Determine the (x, y) coordinate at the center of the cell enclosing the given text.  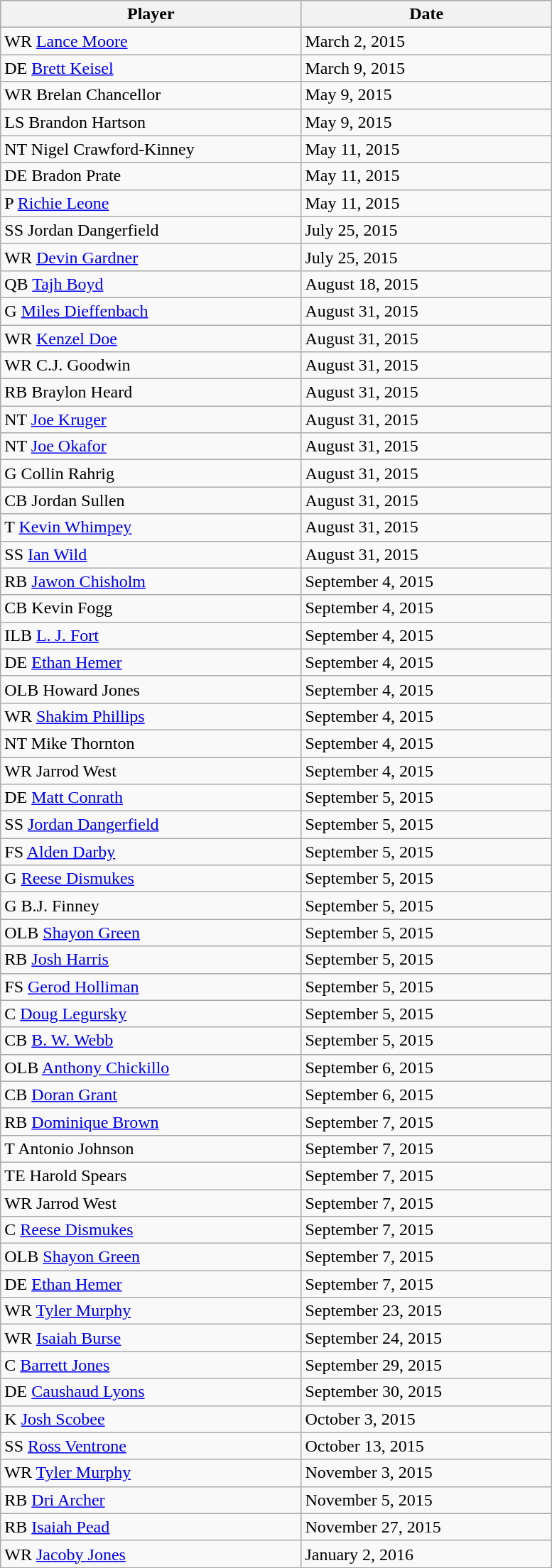
WR Shakim Phillips (151, 716)
March 2, 2015 (426, 41)
QB Tajh Boyd (151, 284)
November 3, 2015 (426, 1473)
September 24, 2015 (426, 1338)
ILB L. J. Fort (151, 635)
November 27, 2015 (426, 1527)
LS Brandon Hartson (151, 122)
WR Jacoby Jones (151, 1554)
C Barrett Jones (151, 1365)
DE Brett Keisel (151, 68)
G B.J. Finney (151, 906)
OLB Anthony Chickillo (151, 1068)
WR Brelan Chancellor (151, 95)
October 3, 2015 (426, 1419)
NT Mike Thornton (151, 743)
August 18, 2015 (426, 284)
RB Braylon Heard (151, 393)
CB B. W. Webb (151, 1041)
FS Alden Darby (151, 852)
September 23, 2015 (426, 1311)
TE Harold Spears (151, 1175)
G Miles Dieffenbach (151, 311)
FS Gerod Holliman (151, 987)
RB Isaiah Pead (151, 1527)
SS Ross Ventrone (151, 1446)
P Richie Leone (151, 203)
C Reese Dismukes (151, 1230)
November 5, 2015 (426, 1500)
CB Jordan Sullen (151, 500)
WR C.J. Goodwin (151, 366)
DE Matt Conrath (151, 798)
September 29, 2015 (426, 1365)
DE Bradon Prate (151, 176)
WR Devin Gardner (151, 257)
WR Lance Moore (151, 41)
K Josh Scobee (151, 1419)
CB Doran Grant (151, 1095)
RB Jawon Chisholm (151, 581)
NT Nigel Crawford-Kinney (151, 149)
September 30, 2015 (426, 1392)
October 13, 2015 (426, 1446)
CB Kevin Fogg (151, 608)
SS Ian Wild (151, 554)
G Reese Dismukes (151, 879)
T Antonio Johnson (151, 1148)
RB Dominique Brown (151, 1122)
DE Caushaud Lyons (151, 1392)
WR Isaiah Burse (151, 1338)
January 2, 2016 (426, 1554)
T Kevin Whimpey (151, 527)
NT Joe Okafor (151, 446)
WR Kenzel Doe (151, 339)
Date (426, 14)
March 9, 2015 (426, 68)
OLB Howard Jones (151, 689)
Player (151, 14)
NT Joe Kruger (151, 420)
RB Dri Archer (151, 1500)
C Doug Legursky (151, 1014)
RB Josh Harris (151, 960)
G Collin Rahrig (151, 473)
